Output the [X, Y] coordinate of the center of the cell containing the given text.  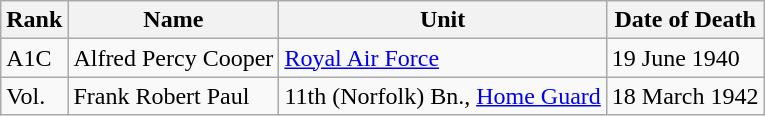
Rank [34, 20]
Vol. [34, 96]
Alfred Percy Cooper [174, 58]
Frank Robert Paul [174, 96]
Royal Air Force [442, 58]
Name [174, 20]
19 June 1940 [685, 58]
Unit [442, 20]
18 March 1942 [685, 96]
11th (Norfolk) Bn., Home Guard [442, 96]
A1C [34, 58]
Date of Death [685, 20]
